Search for the cell housing the specified text and yield its (X, Y) center coordinate. 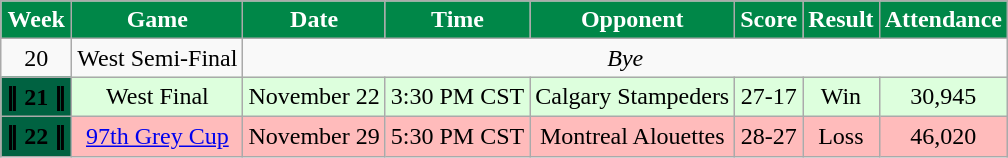
Win (841, 97)
27-17 (769, 97)
97th Grey Cup (158, 136)
Game (158, 20)
‖ 21 ‖ (36, 97)
3:30 PM CST (457, 97)
‖ 22 ‖ (36, 136)
Score (769, 20)
West Final (158, 97)
Week (36, 20)
November 22 (314, 97)
20 (36, 58)
Date (314, 20)
Bye (626, 58)
Result (841, 20)
Attendance (943, 20)
Montreal Alouettes (632, 136)
28-27 (769, 136)
30,945 (943, 97)
Time (457, 20)
Opponent (632, 20)
Calgary Stampeders (632, 97)
West Semi-Final (158, 58)
November 29 (314, 136)
46,020 (943, 136)
Loss (841, 136)
5:30 PM CST (457, 136)
